Identify which cell holds the provided text, then report its [x, y] central coordinate. 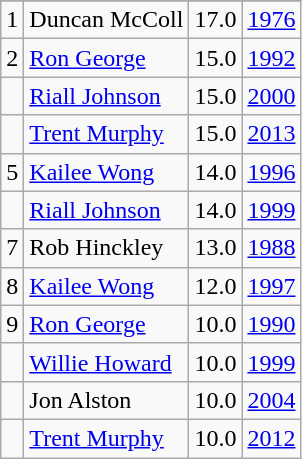
1997 [272, 286]
1990 [272, 324]
1992 [272, 58]
1988 [272, 248]
12.0 [216, 286]
7 [12, 248]
1996 [272, 172]
Willie Howard [106, 362]
9 [12, 324]
2 [12, 58]
13.0 [216, 248]
Jon Alston [106, 400]
2000 [272, 96]
8 [12, 286]
1976 [272, 20]
2004 [272, 400]
5 [12, 172]
2013 [272, 134]
1 [12, 20]
2012 [272, 438]
17.0 [216, 20]
Rob Hinckley [106, 248]
Duncan McColl [106, 20]
